Scan for the cell matching the given text and deliver its (X, Y) coordinate at center. 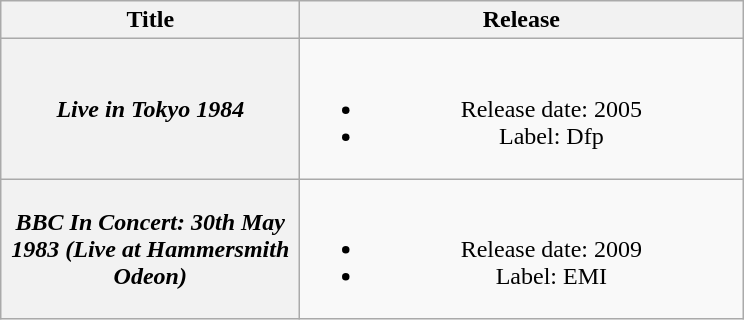
Release date: 2005Label: Dfp (522, 109)
Release (522, 20)
Release date: 2009Label: EMI (522, 249)
Title (150, 20)
BBC In Concert: 30th May 1983 (Live at Hammersmith Odeon) (150, 249)
Live in Tokyo 1984 (150, 109)
